Return (x, y) of the center of cell containing provided text 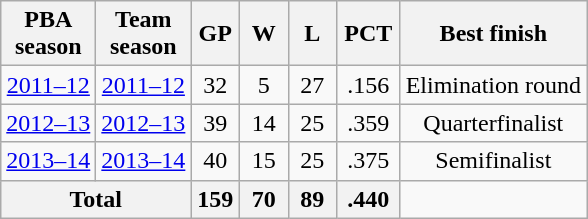
5 (264, 85)
Elimination round (493, 85)
14 (264, 123)
GP (216, 34)
.359 (369, 123)
27 (312, 85)
70 (264, 199)
159 (216, 199)
.156 (369, 85)
89 (312, 199)
Semifinalist (493, 161)
L (312, 34)
.440 (369, 199)
39 (216, 123)
40 (216, 161)
PBA season (48, 34)
32 (216, 85)
Quarterfinalist (493, 123)
Best finish (493, 34)
Total (96, 199)
15 (264, 161)
PCT (369, 34)
W (264, 34)
.375 (369, 161)
Teamseason (144, 34)
